Capture the cell that displays the provided text and extract its (X, Y) central coordinate. 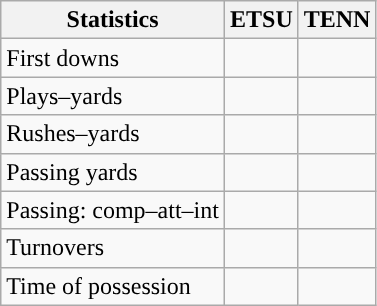
Statistics (113, 20)
Time of possession (113, 286)
Passing yards (113, 172)
Turnovers (113, 248)
ETSU (261, 20)
Rushes–yards (113, 134)
Plays–yards (113, 96)
TENN (337, 20)
First downs (113, 58)
Passing: comp–att–int (113, 210)
